Output the [X, Y] coordinate of the center of the cell containing the given text.  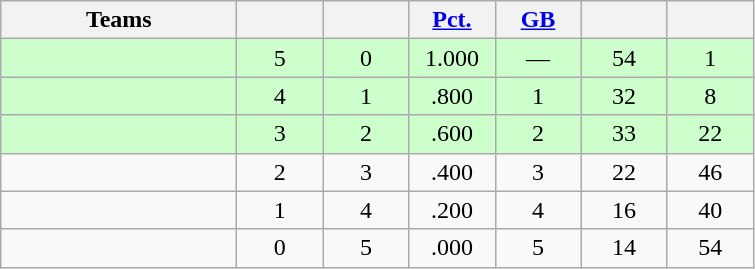
8 [710, 96]
Pct. [452, 20]
.400 [452, 172]
46 [710, 172]
.600 [452, 134]
.800 [452, 96]
14 [624, 248]
.200 [452, 210]
16 [624, 210]
40 [710, 210]
— [538, 58]
Teams [119, 20]
32 [624, 96]
33 [624, 134]
.000 [452, 248]
GB [538, 20]
1.000 [452, 58]
